Return the (X, Y) coordinate for the center point of the cell that contains the specified text.  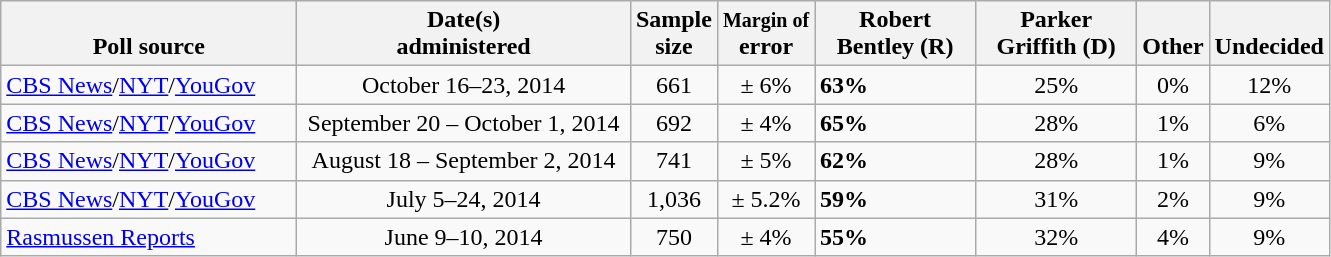
Other (1173, 34)
June 9–10, 2014 (464, 237)
Samplesize (674, 34)
62% (896, 161)
6% (1269, 123)
October 16–23, 2014 (464, 85)
Date(s)administered (464, 34)
August 18 – September 2, 2014 (464, 161)
741 (674, 161)
32% (1056, 237)
September 20 – October 1, 2014 (464, 123)
31% (1056, 199)
± 6% (766, 85)
4% (1173, 237)
2% (1173, 199)
661 (674, 85)
63% (896, 85)
55% (896, 237)
ParkerGriffith (D) (1056, 34)
12% (1269, 85)
July 5–24, 2014 (464, 199)
Poll source (149, 34)
Rasmussen Reports (149, 237)
Margin oferror (766, 34)
RobertBentley (R) (896, 34)
692 (674, 123)
65% (896, 123)
750 (674, 237)
± 5.2% (766, 199)
Undecided (1269, 34)
1,036 (674, 199)
59% (896, 199)
25% (1056, 85)
± 5% (766, 161)
0% (1173, 85)
